Return the [x, y] coordinate for the center point of the cell that contains the specified text.  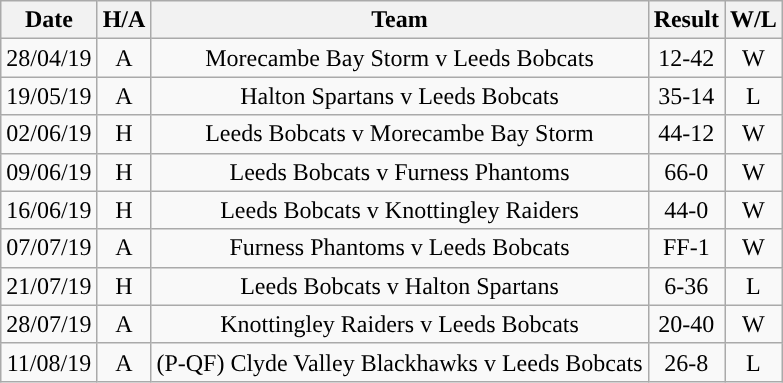
FF-1 [686, 248]
09/06/19 [49, 172]
20-40 [686, 324]
Halton Spartans v Leeds Bobcats [400, 96]
19/05/19 [49, 96]
Leeds Bobcats v Furness Phantoms [400, 172]
Morecambe Bay Storm v Leeds Bobcats [400, 58]
Leeds Bobcats v Knottingley Raiders [400, 210]
02/06/19 [49, 134]
W/L [753, 20]
28/04/19 [49, 58]
Leeds Bobcats v Halton Spartans [400, 286]
16/06/19 [49, 210]
44-0 [686, 210]
26-8 [686, 362]
Result [686, 20]
6-36 [686, 286]
11/08/19 [49, 362]
Leeds Bobcats v Morecambe Bay Storm [400, 134]
28/07/19 [49, 324]
07/07/19 [49, 248]
(P-QF) Clyde Valley Blackhawks v Leeds Bobcats [400, 362]
21/07/19 [49, 286]
Furness Phantoms v Leeds Bobcats [400, 248]
12-42 [686, 58]
H/A [124, 20]
Date [49, 20]
Team [400, 20]
66-0 [686, 172]
Knottingley Raiders v Leeds Bobcats [400, 324]
44-12 [686, 134]
35-14 [686, 96]
